For the text-containing cell, return its midpoint in (x, y) coordinate format. 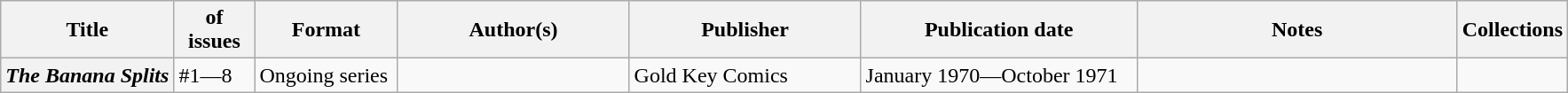
Gold Key Comics (745, 75)
of issues (215, 30)
Publication date (999, 30)
Author(s) (513, 30)
The Banana Splits (87, 75)
Title (87, 30)
Ongoing series (327, 75)
Publisher (745, 30)
#1—8 (215, 75)
Collections (1512, 30)
Format (327, 30)
Notes (1297, 30)
January 1970—October 1971 (999, 75)
